From the cell containing the given text, extract its center point as [X, Y] coordinate. 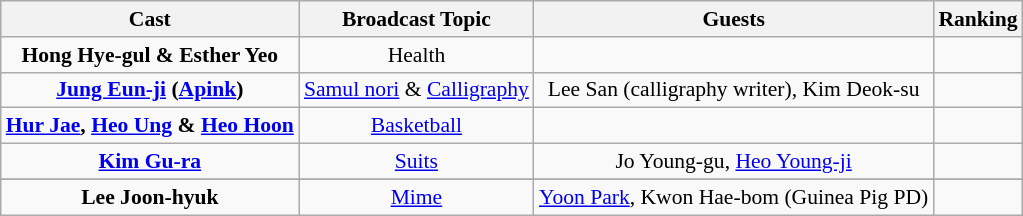
Lee Joon-hyuk [150, 197]
Guests [734, 19]
Basketball [416, 126]
Health [416, 55]
Hur Jae, Heo Ung & Heo Hoon [150, 126]
Suits [416, 162]
Jo Young-gu, Heo Young-ji [734, 162]
Kim Gu-ra [150, 162]
Broadcast Topic [416, 19]
Cast [150, 19]
Mime [416, 197]
Jung Eun-ji (Apink) [150, 90]
Samul nori & Calligraphy [416, 90]
Ranking [978, 19]
Lee San (calligraphy writer), Kim Deok-su [734, 90]
Yoon Park, Kwon Hae-bom (Guinea Pig PD) [734, 197]
Hong Hye-gul & Esther Yeo [150, 55]
